Output the [X, Y] coordinate of the center of the cell containing the given text.  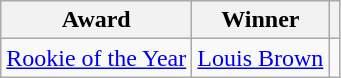
Rookie of the Year [96, 58]
Louis Brown [260, 58]
Winner [260, 20]
Award [96, 20]
